Locate the cell with the specified text and output its (x, y) center coordinate. 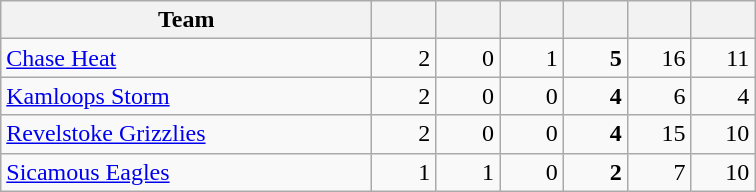
7 (659, 172)
Kamloops Storm (186, 96)
Chase Heat (186, 58)
Team (186, 20)
16 (659, 58)
Sicamous Eagles (186, 172)
11 (723, 58)
6 (659, 96)
5 (595, 58)
Revelstoke Grizzlies (186, 134)
15 (659, 134)
